Return the (x, y) coordinate for the center point of the cell that contains the specified text.  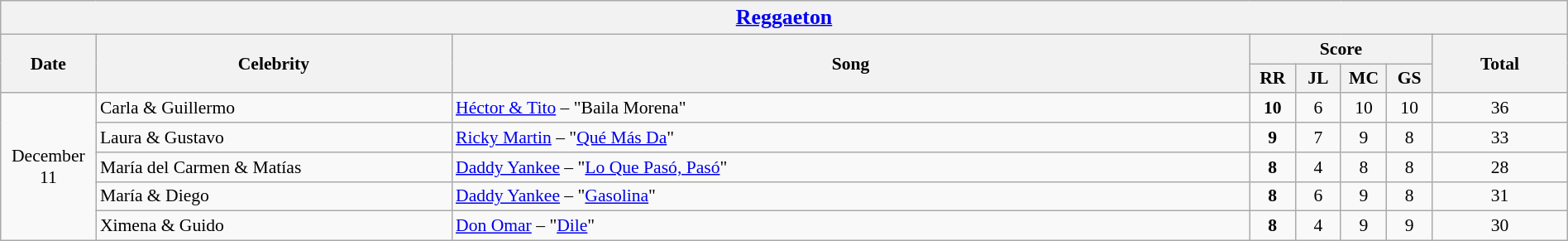
Total (1500, 63)
GS (1409, 79)
Don Omar – "Dile" (850, 226)
28 (1500, 167)
Celebrity (274, 63)
December 11 (48, 167)
RR (1272, 79)
33 (1500, 137)
36 (1500, 108)
JL (1318, 79)
MC (1363, 79)
Song (850, 63)
María & Diego (274, 196)
31 (1500, 196)
Daddy Yankee – "Lo Que Pasó, Pasó" (850, 167)
Date (48, 63)
Score (1341, 49)
María del Carmen & Matías (274, 167)
Carla & Guillermo (274, 108)
7 (1318, 137)
Héctor & Tito – "Baila Morena" (850, 108)
Laura & Gustavo (274, 137)
Reggaeton (784, 17)
30 (1500, 226)
Ximena & Guido (274, 226)
Daddy Yankee – "Gasolina" (850, 196)
Ricky Martin – "Qué Más Da" (850, 137)
